Scan for the cell matching the given text and deliver its (x, y) coordinate at center. 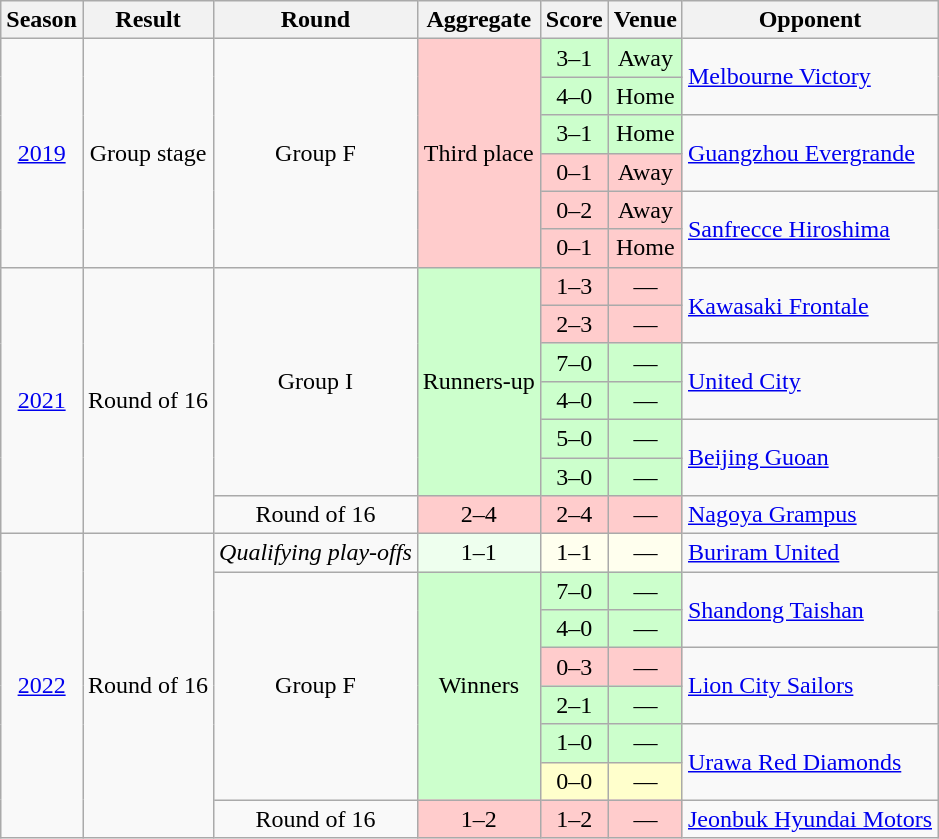
Group stage (148, 153)
Sanfrecce Hiroshima (810, 229)
3–0 (574, 477)
Beijing Guoan (810, 457)
1–0 (574, 743)
2022 (42, 686)
Nagoya Grampus (810, 515)
Jeonbuk Hyundai Motors (810, 819)
0–2 (574, 210)
5–0 (574, 438)
1–3 (574, 286)
Melbourne Victory (810, 77)
Buriram United (810, 553)
2019 (42, 153)
2–1 (574, 705)
Score (574, 20)
Guangzhou Evergrande (810, 153)
Qualifying play-offs (316, 553)
Round (316, 20)
Opponent (810, 20)
0–0 (574, 781)
Urawa Red Diamonds (810, 762)
United City (810, 381)
2–3 (574, 324)
Aggregate (478, 20)
2021 (42, 400)
Season (42, 20)
Group I (316, 381)
Kawasaki Frontale (810, 305)
Lion City Sailors (810, 686)
Winners (478, 686)
Shandong Taishan (810, 610)
Venue (645, 20)
Third place (478, 153)
Result (148, 20)
Runners-up (478, 381)
0–3 (574, 667)
